Extract the [X, Y] coordinate from the center of the cell holding the provided text.  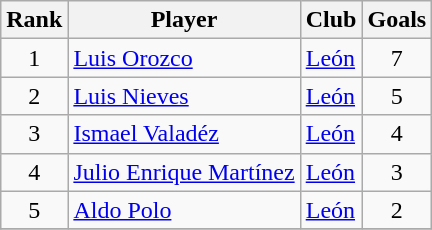
Luis Nieves [184, 96]
Goals [397, 20]
Club [331, 20]
7 [397, 58]
1 [34, 58]
Luis Orozco [184, 58]
Julio Enrique Martínez [184, 172]
Ismael Valadéz [184, 134]
Player [184, 20]
Rank [34, 20]
Aldo Polo [184, 210]
